Locate the cell with the specified text and output its (X, Y) center coordinate. 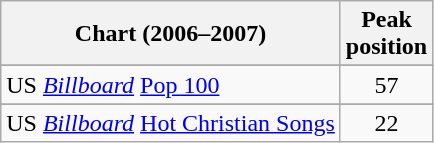
Peakposition (386, 34)
57 (386, 85)
22 (386, 123)
US Billboard Hot Christian Songs (171, 123)
Chart (2006–2007) (171, 34)
US Billboard Pop 100 (171, 85)
